Identify which cell holds the provided text, then report its [x, y] central coordinate. 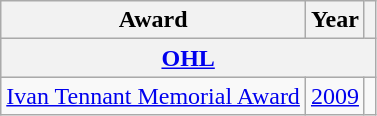
OHL [188, 58]
2009 [334, 96]
Year [334, 20]
Award [154, 20]
Ivan Tennant Memorial Award [154, 96]
